Search for the cell housing the specified text and yield its [X, Y] center coordinate. 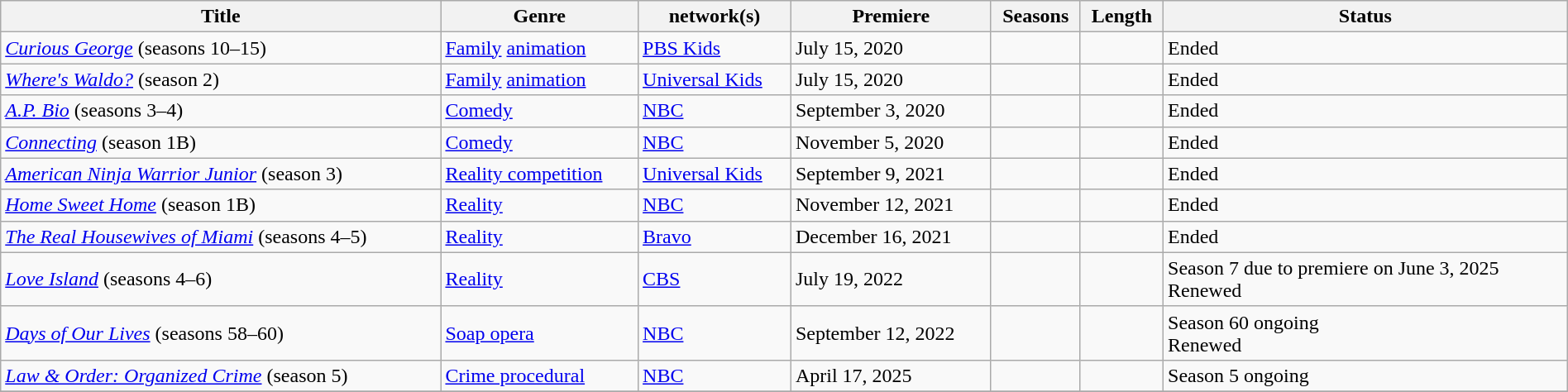
Seasons [1035, 17]
A.P. Bio (seasons 3–4) [221, 111]
Curious George (seasons 10–15) [221, 48]
Soap opera [539, 332]
Season 5 ongoing [1366, 375]
Home Sweet Home (season 1B) [221, 205]
Premiere [891, 17]
Connecting (season 1B) [221, 142]
Status [1366, 17]
Days of Our Lives (seasons 58–60) [221, 332]
Bravo [715, 237]
Where's Waldo? (season 2) [221, 79]
network(s) [715, 17]
Season 60 ongoingRenewed [1366, 332]
Season 7 due to premiere on June 3, 2025Renewed [1366, 280]
Title [221, 17]
CBS [715, 280]
American Ninja Warrior Junior (season 3) [221, 174]
September 3, 2020 [891, 111]
Love Island (seasons 4–6) [221, 280]
July 19, 2022 [891, 280]
Crime procedural [539, 375]
December 16, 2021 [891, 237]
November 5, 2020 [891, 142]
April 17, 2025 [891, 375]
November 12, 2021 [891, 205]
Law & Order: Organized Crime (season 5) [221, 375]
September 9, 2021 [891, 174]
Genre [539, 17]
Reality competition [539, 174]
September 12, 2022 [891, 332]
PBS Kids [715, 48]
The Real Housewives of Miami (seasons 4–5) [221, 237]
Length [1121, 17]
